Find where the given text appears and provide that cell's center as [X, Y] coordinate. 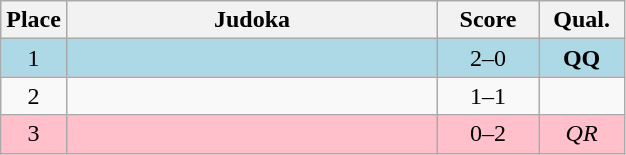
Place [34, 20]
Judoka [252, 20]
0–2 [488, 134]
1–1 [488, 96]
QR [582, 134]
2 [34, 96]
2–0 [488, 58]
Qual. [582, 20]
1 [34, 58]
QQ [582, 58]
Score [488, 20]
3 [34, 134]
